Find where the given text appears and provide that cell's center as (x, y) coordinate. 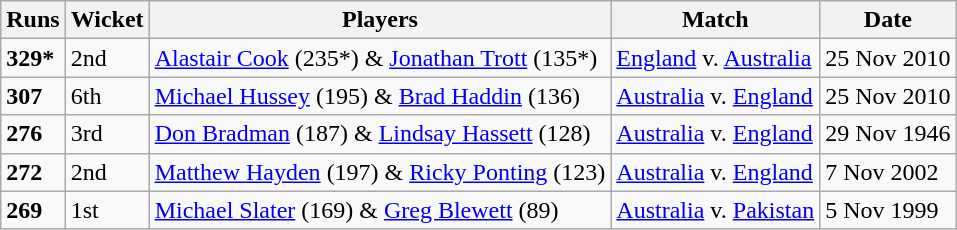
Alastair Cook (235*) & Jonathan Trott (135*) (380, 58)
5 Nov 1999 (888, 210)
Match (716, 20)
7 Nov 2002 (888, 172)
England v. Australia (716, 58)
Runs (33, 20)
Australia v. Pakistan (716, 210)
329* (33, 58)
272 (33, 172)
6th (107, 96)
Players (380, 20)
Don Bradman (187) & Lindsay Hassett (128) (380, 134)
29 Nov 1946 (888, 134)
Matthew Hayden (197) & Ricky Ponting (123) (380, 172)
269 (33, 210)
Date (888, 20)
Michael Hussey (195) & Brad Haddin (136) (380, 96)
307 (33, 96)
Michael Slater (169) & Greg Blewett (89) (380, 210)
276 (33, 134)
3rd (107, 134)
1st (107, 210)
Wicket (107, 20)
